Return the [X, Y] coordinate for the center point of the cell that contains the specified text.  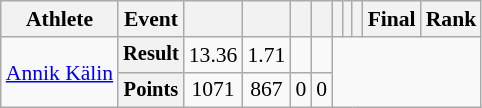
Annik Kälin [60, 72]
867 [266, 90]
13.36 [214, 55]
Rank [452, 19]
1071 [214, 90]
Result [151, 55]
Final [392, 19]
Points [151, 90]
Event [151, 19]
Athlete [60, 19]
1.71 [266, 55]
